Extract the (x, y) coordinate from the center of the cell holding the provided text.  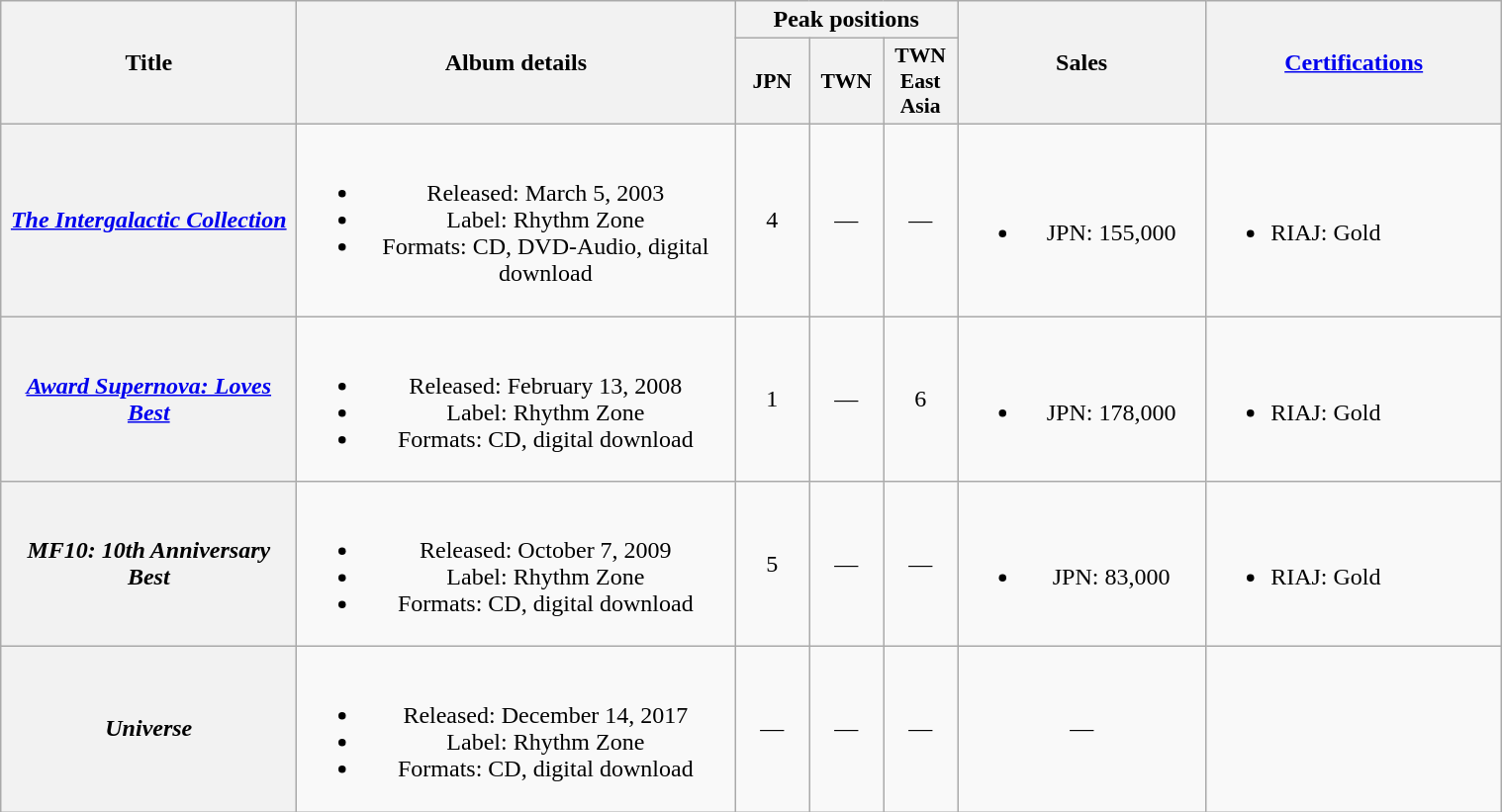
Released: December 14, 2017Label: Rhythm ZoneFormats: CD, digital download (516, 730)
1 (772, 400)
6 (920, 400)
MF10: 10th Anniversary Best (148, 564)
Title (148, 63)
JPN: 83,000 (1082, 564)
Sales (1082, 63)
Certifications (1354, 63)
Released: February 13, 2008Label: Rhythm ZoneFormats: CD, digital download (516, 400)
TWN East Asia (920, 81)
Released: March 5, 2003Label: Rhythm ZoneFormats: CD, DVD-Audio, digital download (516, 220)
Released: October 7, 2009Label: Rhythm ZoneFormats: CD, digital download (516, 564)
JPN: 178,000 (1082, 400)
Universe (148, 730)
Award Supernova: Loves Best (148, 400)
5 (772, 564)
TWN (847, 81)
Album details (516, 63)
The Intergalactic Collection (148, 220)
Peak positions (847, 20)
4 (772, 220)
JPN: 155,000 (1082, 220)
JPN (772, 81)
